Locate the cell with the specified text and output its (x, y) center coordinate. 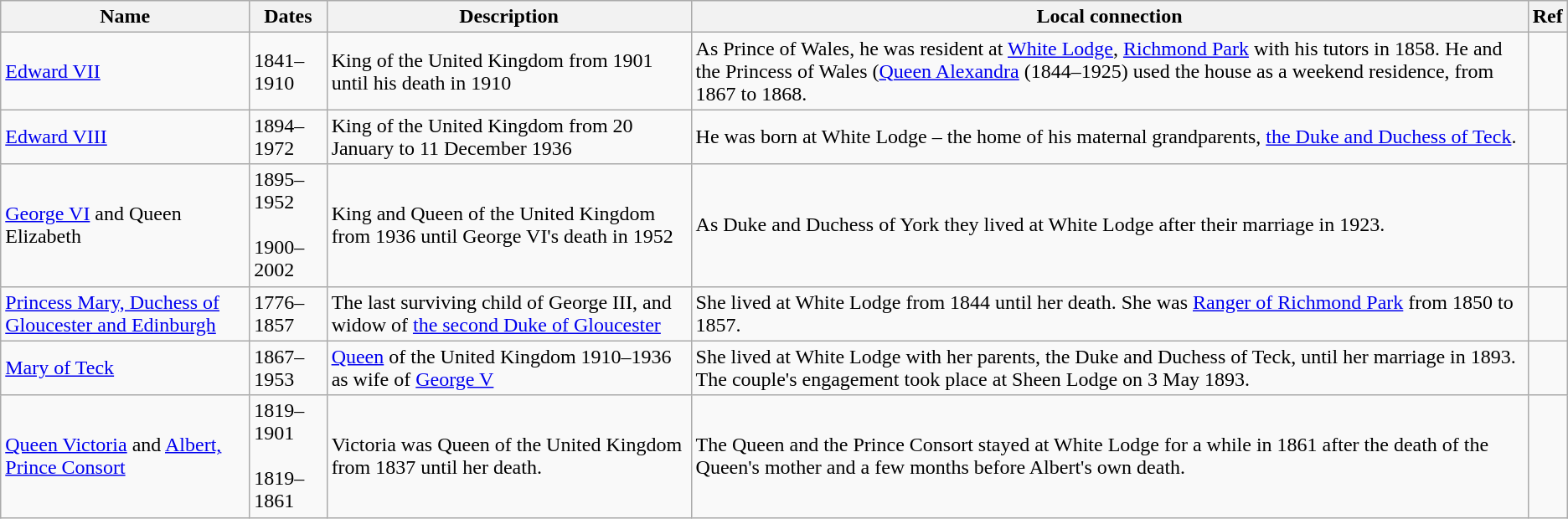
Edward VII (126, 71)
Princess Mary, Duchess of Gloucester and Edinburgh (126, 313)
Queen Victoria and Albert, Prince Consort (126, 456)
1867–1953 (288, 368)
She lived at White Lodge from 1844 until her death. She was Ranger of Richmond Park from 1850 to 1857. (1109, 313)
1894–1972 (288, 137)
Ref (1548, 17)
Dates (288, 17)
King and Queen of the United Kingdom from 1936 until George VI's death in 1952 (509, 225)
King of the United Kingdom from 1901 until his death in 1910 (509, 71)
King of the United Kingdom from 20 January to 11 December 1936 (509, 137)
1841–1910 (288, 71)
He was born at White Lodge – the home of his maternal grandparents, the Duke and Duchess of Teck. (1109, 137)
George VI and Queen Elizabeth (126, 225)
Name (126, 17)
Local connection (1109, 17)
The last surviving child of George III, and widow of the second Duke of Gloucester (509, 313)
Queen of the United Kingdom 1910–1936 as wife of George V (509, 368)
Victoria was Queen of the United Kingdom from 1837 until her death. (509, 456)
1819–19011819–1861 (288, 456)
Edward VIII (126, 137)
1776–1857 (288, 313)
Description (509, 17)
1895–19521900–2002 (288, 225)
Mary of Teck (126, 368)
As Duke and Duchess of York they lived at White Lodge after their marriage in 1923. (1109, 225)
